Locate the cell with the specified text and output its (X, Y) center coordinate. 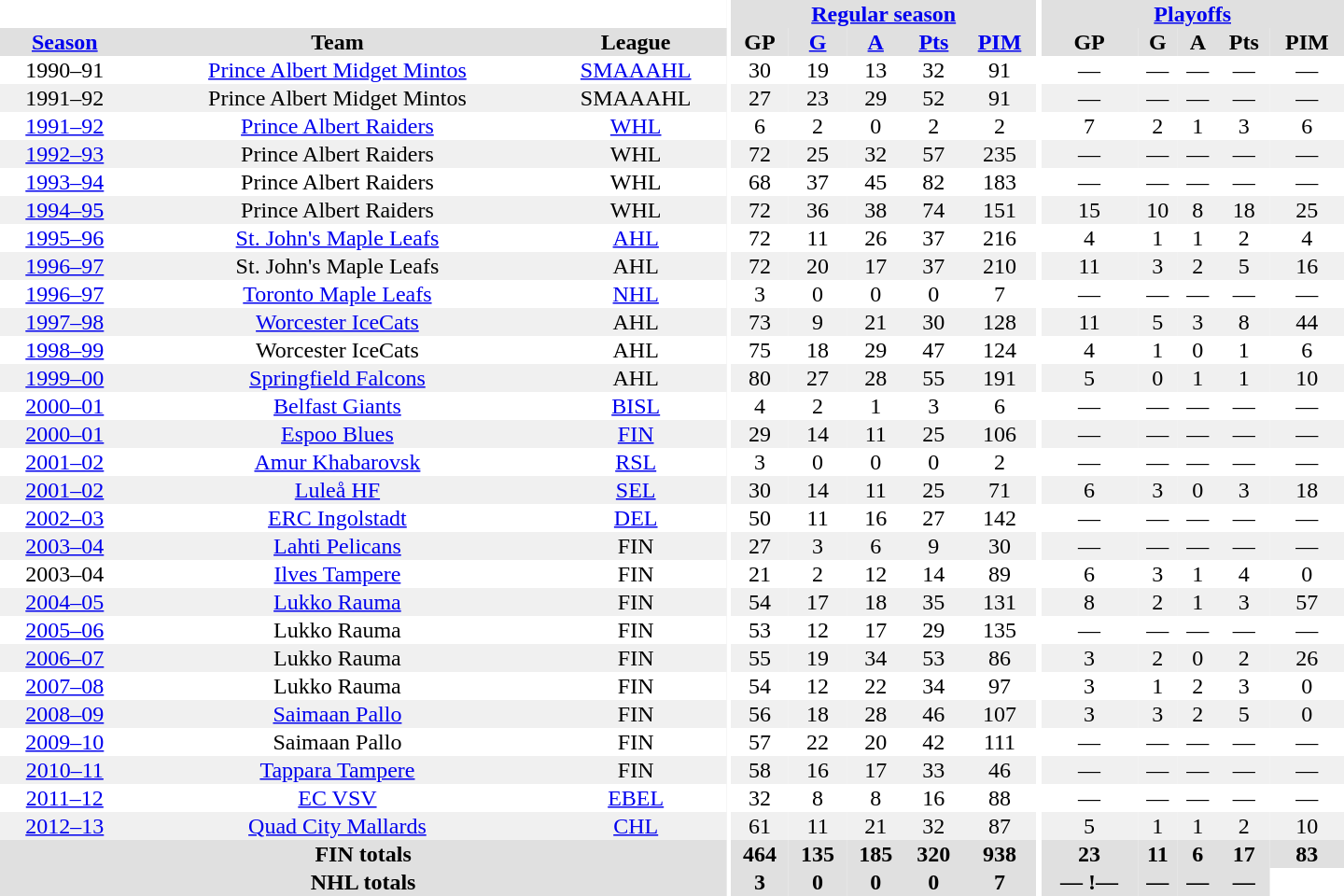
Belfast Giants (338, 406)
464 (760, 854)
75 (760, 350)
58 (760, 770)
1993–94 (65, 182)
1994–95 (65, 210)
44 (1307, 322)
88 (999, 798)
1990–91 (65, 70)
183 (999, 182)
128 (999, 322)
56 (760, 714)
DEL (636, 518)
Lahti Pelicans (338, 546)
142 (999, 518)
131 (999, 602)
Springfield Falcons (338, 378)
Team (338, 42)
235 (999, 154)
97 (999, 686)
42 (933, 742)
Luleå HF (338, 490)
EBEL (636, 798)
83 (1307, 854)
87 (999, 826)
NHL (636, 294)
82 (933, 182)
47 (933, 350)
2010–11 (65, 770)
74 (933, 210)
League (636, 42)
RSL (636, 462)
Amur Khabarovsk (338, 462)
61 (760, 826)
NHL totals (363, 882)
71 (999, 490)
Quad City Mallards (338, 826)
— !— (1089, 882)
13 (875, 70)
1999–00 (65, 378)
CHL (636, 826)
107 (999, 714)
1998–99 (65, 350)
2005–06 (65, 630)
15 (1089, 210)
Toronto Maple Leafs (338, 294)
2006–07 (65, 658)
Regular season (884, 14)
BISL (636, 406)
Ilves Tampere (338, 574)
1995–96 (65, 238)
111 (999, 742)
38 (875, 210)
73 (760, 322)
2009–10 (65, 742)
86 (999, 658)
2007–08 (65, 686)
151 (999, 210)
2008–09 (65, 714)
216 (999, 238)
106 (999, 434)
Playoffs (1193, 14)
124 (999, 350)
35 (933, 602)
2004–05 (65, 602)
1997–98 (65, 322)
2011–12 (65, 798)
210 (999, 266)
89 (999, 574)
80 (760, 378)
68 (760, 182)
2012–13 (65, 826)
1992–93 (65, 154)
Espoo Blues (338, 434)
191 (999, 378)
50 (760, 518)
2002–03 (65, 518)
Season (65, 42)
45 (875, 182)
FIN totals (363, 854)
36 (818, 210)
33 (933, 770)
185 (875, 854)
320 (933, 854)
938 (999, 854)
52 (933, 98)
SEL (636, 490)
EC VSV (338, 798)
ERC Ingolstadt (338, 518)
Tappara Tampere (338, 770)
